Return the [x, y] coordinate for the center point of the cell that contains the specified text.  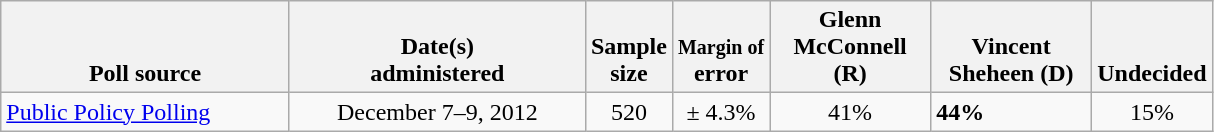
± 4.3% [720, 112]
Margin oferror [720, 47]
Poll source [146, 47]
Date(s)administered [437, 47]
VincentSheheen (D) [1012, 47]
44% [1012, 112]
15% [1152, 112]
GlennMcConnell (R) [850, 47]
December 7–9, 2012 [437, 112]
Undecided [1152, 47]
Public Policy Polling [146, 112]
41% [850, 112]
520 [628, 112]
Samplesize [628, 47]
